Pinpoint the cell where the given text exists, returning its [X, Y] midpoint coordinate. 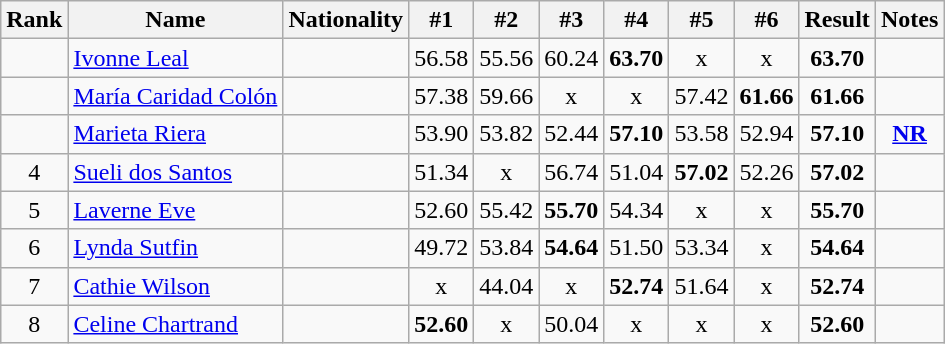
Lynda Sutfin [176, 248]
5 [34, 210]
51.50 [636, 248]
51.34 [442, 172]
Name [176, 20]
51.04 [636, 172]
NR [909, 134]
María Caridad Colón [176, 96]
56.58 [442, 58]
6 [34, 248]
50.04 [572, 324]
#5 [702, 20]
54.34 [636, 210]
53.82 [506, 134]
#6 [766, 20]
59.66 [506, 96]
Laverne Eve [176, 210]
44.04 [506, 286]
Celine Chartrand [176, 324]
53.58 [702, 134]
#2 [506, 20]
8 [34, 324]
Notes [909, 20]
52.44 [572, 134]
Ivonne Leal [176, 58]
Cathie Wilson [176, 286]
52.26 [766, 172]
53.84 [506, 248]
51.64 [702, 286]
Marieta Riera [176, 134]
#3 [572, 20]
55.42 [506, 210]
57.42 [702, 96]
56.74 [572, 172]
53.34 [702, 248]
Result [837, 20]
7 [34, 286]
49.72 [442, 248]
Rank [34, 20]
Nationality [346, 20]
55.56 [506, 58]
#4 [636, 20]
57.38 [442, 96]
52.94 [766, 134]
53.90 [442, 134]
Sueli dos Santos [176, 172]
#1 [442, 20]
4 [34, 172]
60.24 [572, 58]
